Return (x, y) of the center of cell containing provided text 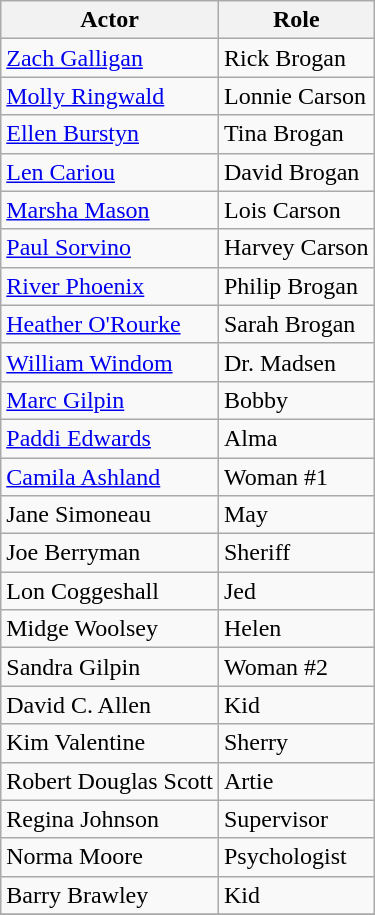
Jed (296, 591)
Woman #2 (296, 667)
Lonnie Carson (296, 96)
Marsha Mason (110, 210)
David Brogan (296, 172)
Rick Brogan (296, 58)
Alma (296, 438)
Joe Berryman (110, 553)
Regina Johnson (110, 819)
Barry Brawley (110, 895)
Marc Gilpin (110, 400)
Camila Ashland (110, 477)
Role (296, 20)
Actor (110, 20)
Len Cariou (110, 172)
Psychologist (296, 857)
Sandra Gilpin (110, 667)
May (296, 515)
Sherry (296, 743)
Supervisor (296, 819)
William Windom (110, 362)
Philip Brogan (296, 286)
Heather O'Rourke (110, 324)
Tina Brogan (296, 134)
Helen (296, 629)
Bobby (296, 400)
Lon Coggeshall (110, 591)
Norma Moore (110, 857)
Paul Sorvino (110, 248)
Woman #1 (296, 477)
Kim Valentine (110, 743)
Lois Carson (296, 210)
Midge Woolsey (110, 629)
Molly Ringwald (110, 96)
Ellen Burstyn (110, 134)
Harvey Carson (296, 248)
Dr. Madsen (296, 362)
Zach Galligan (110, 58)
Jane Simoneau (110, 515)
Sheriff (296, 553)
Sarah Brogan (296, 324)
River Phoenix (110, 286)
Artie (296, 781)
David C. Allen (110, 705)
Paddi Edwards (110, 438)
Robert Douglas Scott (110, 781)
